Output the (X, Y) coordinate of the center of the cell containing the given text.  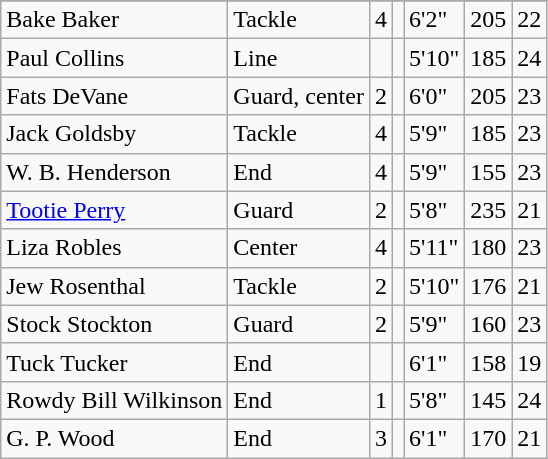
Paul Collins (114, 58)
Liza Robles (114, 248)
155 (488, 172)
6'0" (434, 96)
Line (299, 58)
Rowdy Bill Wilkinson (114, 400)
Tuck Tucker (114, 362)
1 (380, 400)
Tootie Perry (114, 210)
Fats DeVane (114, 96)
W. B. Henderson (114, 172)
19 (530, 362)
180 (488, 248)
160 (488, 324)
5'11" (434, 248)
Jew Rosenthal (114, 286)
Bake Baker (114, 20)
G. P. Wood (114, 438)
Center (299, 248)
Jack Goldsby (114, 134)
22 (530, 20)
170 (488, 438)
6'2" (434, 20)
Stock Stockton (114, 324)
145 (488, 400)
158 (488, 362)
235 (488, 210)
Guard, center (299, 96)
176 (488, 286)
3 (380, 438)
